Extract the [X, Y] coordinate from the center of the cell holding the provided text.  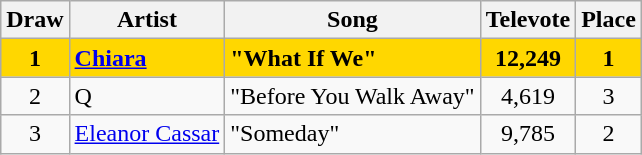
"Someday" [352, 134]
Televote [528, 20]
Artist [147, 20]
4,619 [528, 96]
Eleanor Cassar [147, 134]
"What If We" [352, 58]
9,785 [528, 134]
"Before You Walk Away" [352, 96]
Chiara [147, 58]
12,249 [528, 58]
Q [147, 96]
Draw [35, 20]
Place [609, 20]
Song [352, 20]
